Determine the [x, y] coordinate at the center of the cell enclosing the given text.  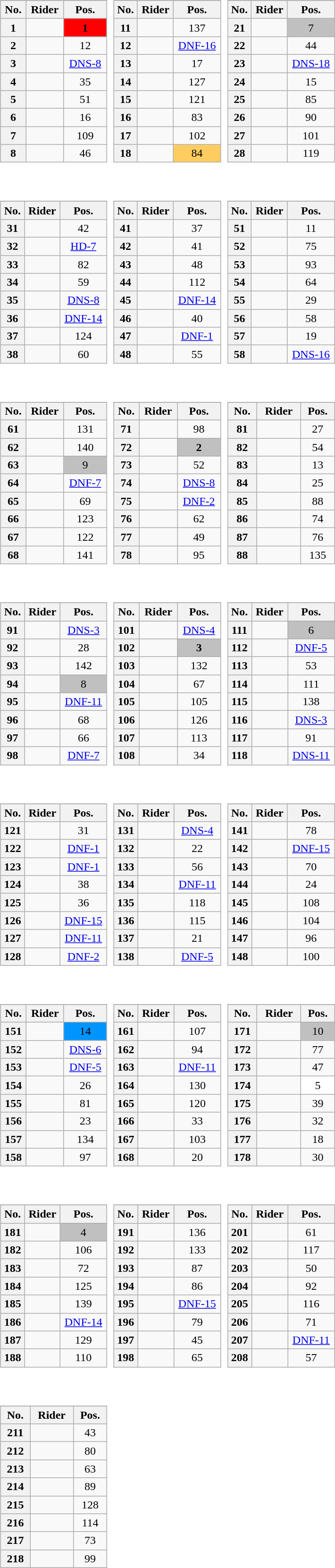
178 [243, 1157]
99 [90, 1559]
172 [243, 1049]
39 [318, 1103]
213 [15, 1469]
No. Rider Pos. 71 98 72 2 73 52 74 DNS-8 75 DNF-2 76 62 77 49 78 95 [168, 477]
183 [12, 1268]
29 [311, 300]
206 [240, 1322]
188 [12, 1358]
186 [12, 1322]
139 [84, 1304]
155 [13, 1103]
215 [15, 1505]
49 [199, 537]
20 [197, 1157]
177 [243, 1139]
204 [240, 1286]
50 [311, 1268]
144 [240, 885]
181 [12, 1232]
DNS-6 [85, 1049]
70 [310, 867]
192 [126, 1250]
No. Rider Pos. 101 DNS-4 102 3 103 132 104 67 105 105 106 126 107 113 108 34 [168, 677]
120 [197, 1103]
203 [240, 1268]
79 [197, 1322]
59 [83, 282]
211 [15, 1433]
174 [243, 1085]
164 [126, 1085]
19 [311, 336]
162 [126, 1049]
No. Rider Pos. 191 136 192 133 193 87 194 86 195 DNF-15 196 79 197 45 198 65 [168, 1279]
145 [240, 903]
119 [311, 153]
218 [15, 1559]
DNS-16 [311, 354]
212 [15, 1451]
171 [243, 1031]
205 [240, 1304]
130 [197, 1085]
163 [126, 1067]
152 [13, 1049]
60 [83, 354]
156 [13, 1121]
90 [311, 118]
89 [90, 1487]
195 [126, 1304]
129 [84, 1340]
157 [13, 1139]
10 [318, 1031]
168 [126, 1157]
No. Rider Pos. 41 37 42 41 43 48 44 112 45 DNF-14 46 40 47 DNF-1 48 55 [168, 276]
217 [15, 1541]
202 [240, 1250]
184 [12, 1286]
214 [15, 1487]
151 [13, 1031]
216 [15, 1523]
DNS-11 [311, 756]
No. Rider Pos. 131 DNS-4 132 22 133 56 134 DNF-11 135 118 136 115 137 21 138 DNF-5 [168, 878]
109 [85, 136]
207 [240, 1340]
161 [126, 1031]
187 [12, 1340]
154 [13, 1085]
176 [243, 1121]
DNF-16 [197, 45]
30 [318, 1157]
146 [240, 920]
191 [126, 1232]
197 [126, 1340]
173 [243, 1067]
147 [240, 938]
HD-7 [83, 246]
198 [126, 1358]
196 [126, 1322]
153 [13, 1067]
185 [12, 1304]
165 [126, 1103]
193 [126, 1268]
40 [197, 318]
201 [240, 1232]
69 [85, 501]
148 [240, 956]
DNS-18 [311, 63]
143 [240, 867]
110 [84, 1358]
194 [126, 1286]
175 [243, 1103]
208 [240, 1358]
166 [126, 1121]
182 [12, 1250]
158 [13, 1157]
100 [310, 956]
167 [126, 1139]
140 [85, 447]
No. Rider Pos. 161 107 162 94 163 DNF-11 164 130 165 120 166 33 167 103 168 20 [168, 1079]
80 [90, 1451]
9 [85, 465]
